Return [x, y] of the center of cell containing provided text 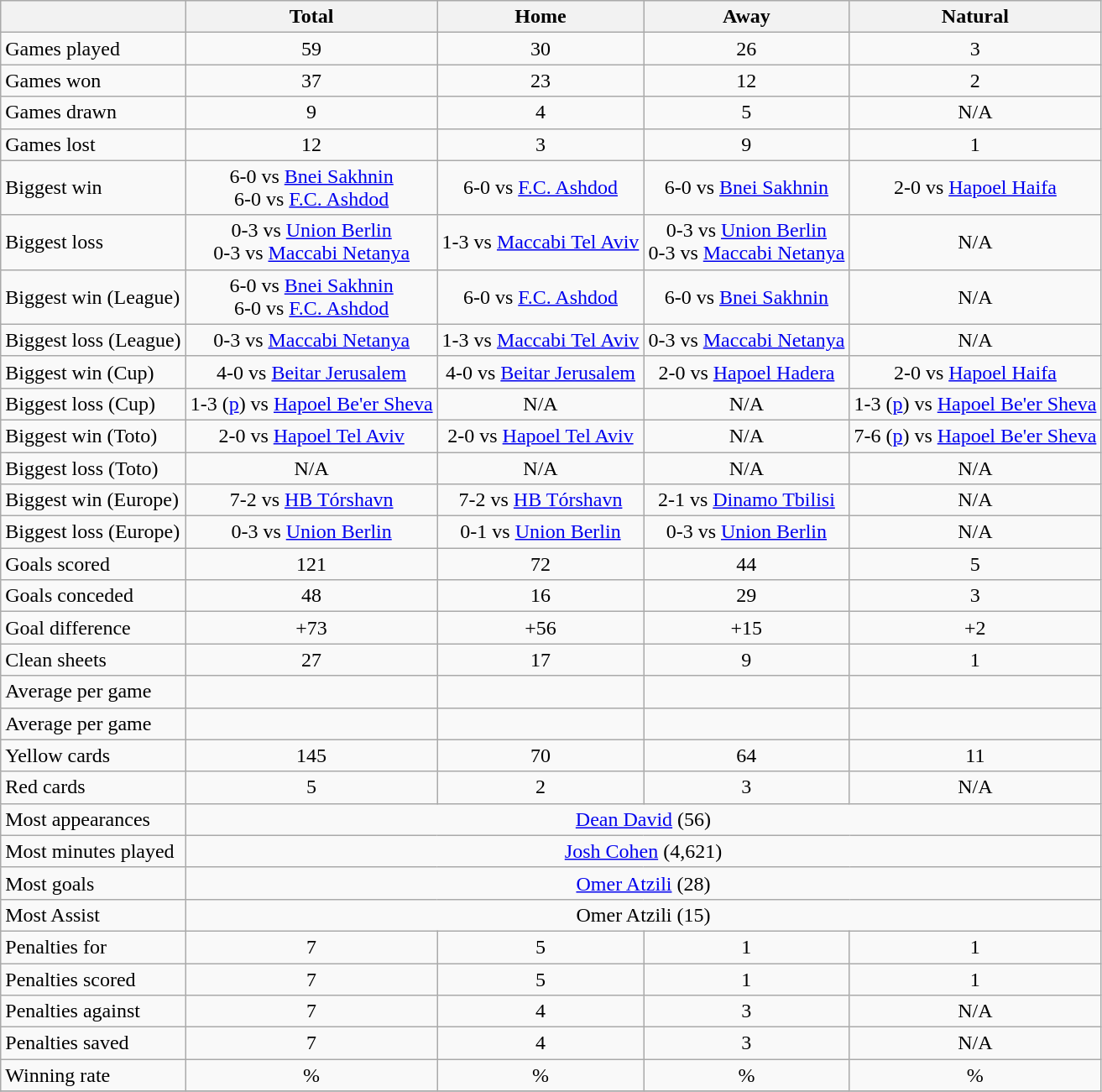
Penalties against [93, 1011]
Biggest win (Europe) [93, 500]
Most goals [93, 883]
+56 [541, 628]
27 [311, 660]
Away [747, 17]
Goals scored [93, 564]
2-0 vs Hapoel Hadera [747, 372]
+15 [747, 628]
Omer Atzili (28) [643, 883]
Penalties saved [93, 1043]
17 [541, 660]
145 [311, 755]
Biggest win (Toto) [93, 436]
Total [311, 17]
70 [541, 755]
2-1 vs Dinamo Tbilisi [747, 500]
Biggest loss [93, 242]
26 [747, 49]
+73 [311, 628]
Biggest win (League) [93, 297]
Clean sheets [93, 660]
6-0 vs Bnei Sakhnin 6-0 vs F.C. Ashdod [311, 188]
Red cards [93, 787]
Dean David (56) [643, 819]
Biggest loss (Toto) [93, 468]
72 [541, 564]
Goal difference [93, 628]
0-1 vs Union Berlin [541, 532]
Home [541, 17]
Biggest loss (League) [93, 340]
Games played [93, 49]
Omer Atzili (15) [643, 915]
48 [311, 596]
Most minutes played [93, 851]
Biggest loss (Cup) [93, 404]
7-6 (p) vs Hapoel Be'er Sheva [975, 436]
Games won [93, 81]
64 [747, 755]
121 [311, 564]
Penalties scored [93, 980]
Josh Cohen (4,621) [643, 851]
Games drawn [93, 112]
59 [311, 49]
6-0 vs Bnei Sakhnin6-0 vs F.C. Ashdod [311, 297]
23 [541, 81]
29 [747, 596]
Biggest win (Cup) [93, 372]
37 [311, 81]
Goals conceded [93, 596]
Winning rate [93, 1075]
44 [747, 564]
Biggest loss (Europe) [93, 532]
30 [541, 49]
Most Assist [93, 915]
Most appearances [93, 819]
+2 [975, 628]
Natural [975, 17]
Penalties for [93, 947]
Games lost [93, 144]
16 [541, 596]
Biggest win [93, 188]
11 [975, 755]
Yellow cards [93, 755]
